Return (X, Y) of the center of cell containing provided text 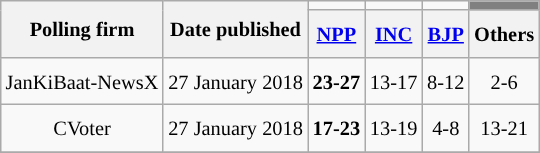
Polling firm (82, 28)
23-27 (336, 80)
13-19 (394, 128)
INC (394, 34)
13-17 (394, 80)
Date published (235, 28)
Others (504, 34)
17-23 (336, 128)
BJP (446, 34)
13-21 (504, 128)
2-6 (504, 80)
4-8 (446, 128)
JanKiBaat-NewsX (82, 80)
NPP (336, 34)
8-12 (446, 80)
CVoter (82, 128)
